From the cell containing the given text, extract its center point as (X, Y) coordinate. 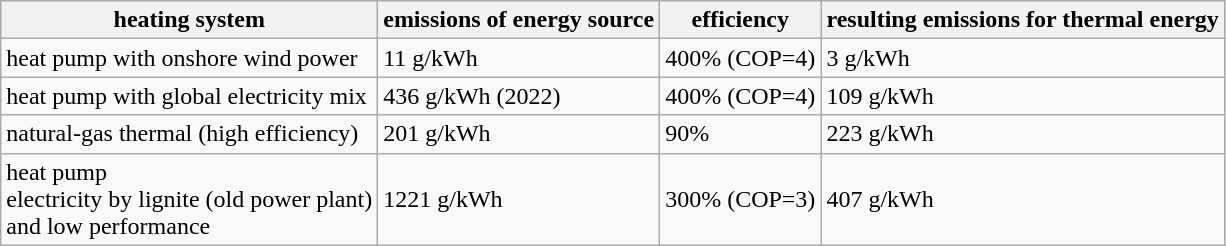
223 g/kWh (1022, 134)
natural-gas thermal (high efficiency) (190, 134)
efficiency (740, 20)
201 g/kWh (519, 134)
90% (740, 134)
1221 g/kWh (519, 199)
heat pump with onshore wind power (190, 58)
436 g/kWh (2022) (519, 96)
300% (COP=3) (740, 199)
heat pumpelectricity by lignite (old power plant)and low performance (190, 199)
11 g/kWh (519, 58)
resulting emissions for thermal energy (1022, 20)
109 g/kWh (1022, 96)
407 g/kWh (1022, 199)
heating system (190, 20)
heat pump with global electricity mix (190, 96)
3 g/kWh (1022, 58)
emissions of energy source (519, 20)
